Return the (x, y) coordinate for the center point of the cell that contains the specified text.  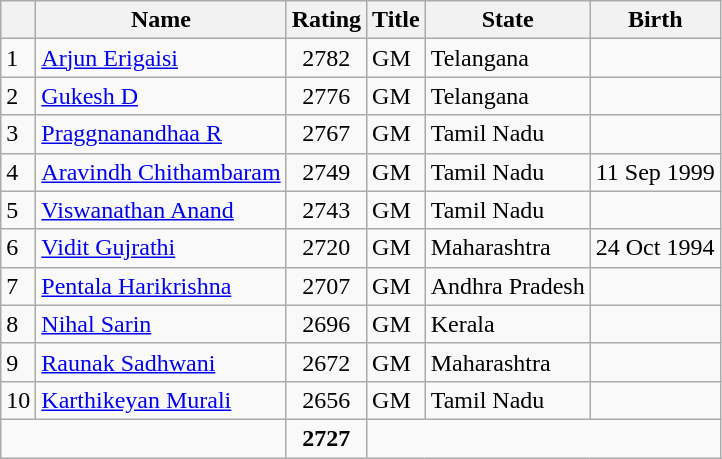
3 (18, 134)
Kerala (508, 324)
2749 (326, 172)
2782 (326, 58)
2 (18, 96)
24 Oct 1994 (655, 248)
9 (18, 362)
5 (18, 210)
Praggnanandhaa R (161, 134)
2656 (326, 400)
Name (161, 20)
8 (18, 324)
Pentala Harikrishna (161, 286)
7 (18, 286)
Karthikeyan Murali (161, 400)
2720 (326, 248)
Birth (655, 20)
2707 (326, 286)
6 (18, 248)
Raunak Sadhwani (161, 362)
Nihal Sarin (161, 324)
Aravindh Chithambaram (161, 172)
2743 (326, 210)
1 (18, 58)
Rating (326, 20)
2776 (326, 96)
Andhra Pradesh (508, 286)
Arjun Erigaisi (161, 58)
2767 (326, 134)
Vidit Gujrathi (161, 248)
4 (18, 172)
Gukesh D (161, 96)
Title (396, 20)
2696 (326, 324)
2672 (326, 362)
2727 (326, 438)
State (508, 20)
11 Sep 1999 (655, 172)
10 (18, 400)
Viswanathan Anand (161, 210)
